Scan for the cell matching the given text and deliver its [X, Y] coordinate at center. 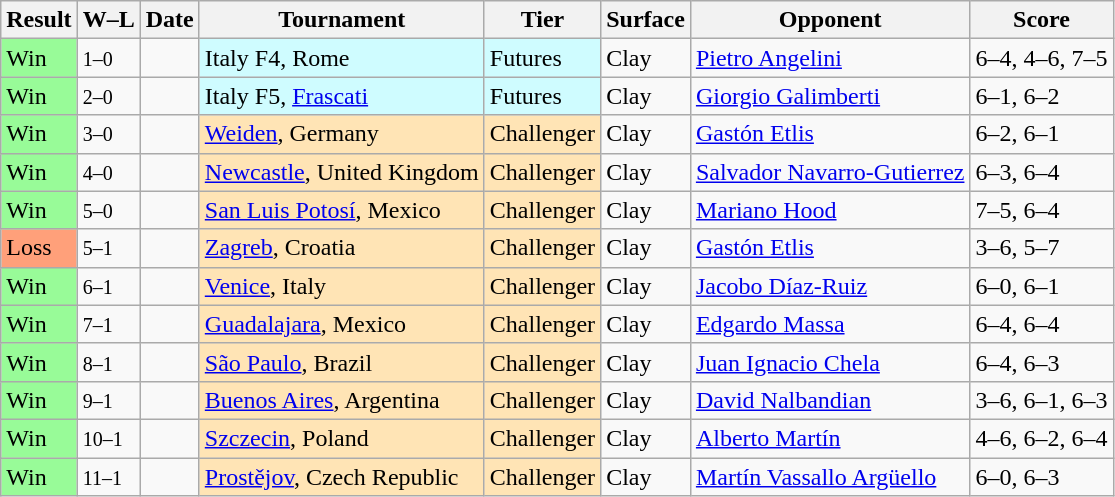
Mariano Hood [830, 210]
Buenos Aires, Argentina [342, 400]
7–5, 6–4 [1042, 210]
6–0, 6–3 [1042, 477]
5–1 [108, 248]
Martín Vassallo Argüello [830, 477]
Italy F4, Rome [342, 58]
Pietro Angelini [830, 58]
Weiden, Germany [342, 134]
Venice, Italy [342, 286]
São Paulo, Brazil [342, 362]
6–2, 6–1 [1042, 134]
Edgardo Massa [830, 324]
San Luis Potosí, Mexico [342, 210]
Prostějov, Czech Republic [342, 477]
Italy F5, Frascati [342, 96]
6–1, 6–2 [1042, 96]
11–1 [108, 477]
Giorgio Galimberti [830, 96]
9–1 [108, 400]
Date [170, 20]
3–6, 6–1, 6–3 [1042, 400]
W–L [108, 20]
Alberto Martín [830, 438]
6–1 [108, 286]
2–0 [108, 96]
Juan Ignacio Chela [830, 362]
Szczecin, Poland [342, 438]
6–4, 4–6, 7–5 [1042, 58]
Zagreb, Croatia [342, 248]
Tier [542, 20]
10–1 [108, 438]
Surface [646, 20]
Score [1042, 20]
Tournament [342, 20]
6–0, 6–1 [1042, 286]
3–6, 5–7 [1042, 248]
4–0 [108, 172]
Loss [39, 248]
David Nalbandian [830, 400]
7–1 [108, 324]
Result [39, 20]
Guadalajara, Mexico [342, 324]
6–3, 6–4 [1042, 172]
5–0 [108, 210]
6–4, 6–4 [1042, 324]
1–0 [108, 58]
6–4, 6–3 [1042, 362]
Opponent [830, 20]
8–1 [108, 362]
4–6, 6–2, 6–4 [1042, 438]
Salvador Navarro-Gutierrez [830, 172]
Newcastle, United Kingdom [342, 172]
3–0 [108, 134]
Jacobo Díaz-Ruiz [830, 286]
